Determine the [X, Y] coordinate at the center of the cell enclosing the given text.  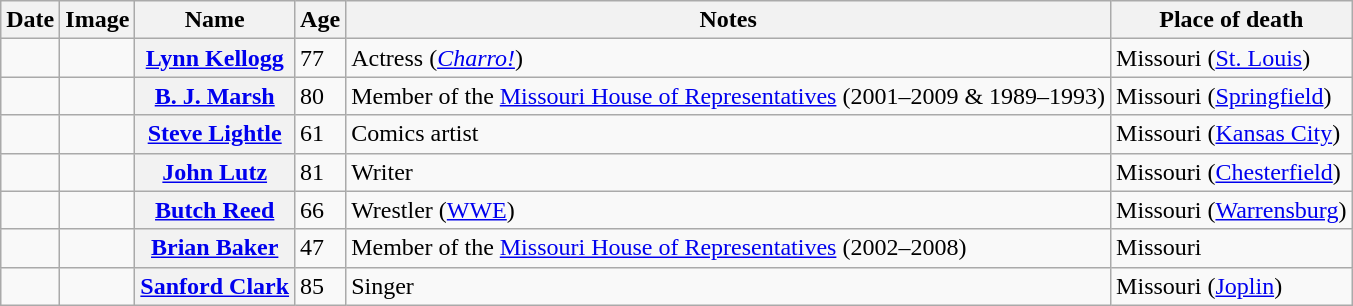
80 [320, 96]
Place of death [1232, 20]
Name [215, 20]
Butch Reed [215, 210]
81 [320, 172]
Age [320, 20]
Missouri (Warrensburg) [1232, 210]
47 [320, 248]
John Lutz [215, 172]
Member of the Missouri House of Representatives (2002–2008) [728, 248]
B. J. Marsh [215, 96]
Actress (Charro!) [728, 58]
Sanford Clark [215, 286]
61 [320, 134]
Lynn Kellogg [215, 58]
Steve Lightle [215, 134]
Notes [728, 20]
77 [320, 58]
Date [30, 20]
Brian Baker [215, 248]
Missouri (St. Louis) [1232, 58]
66 [320, 210]
Missouri [1232, 248]
Singer [728, 286]
Image [98, 20]
85 [320, 286]
Comics artist [728, 134]
Writer [728, 172]
Missouri (Joplin) [1232, 286]
Missouri (Chesterfield) [1232, 172]
Wrestler (WWE) [728, 210]
Missouri (Springfield) [1232, 96]
Missouri (Kansas City) [1232, 134]
Member of the Missouri House of Representatives (2001–2009 & 1989–1993) [728, 96]
